Extract the (x, y) coordinate from the center of the cell holding the provided text.  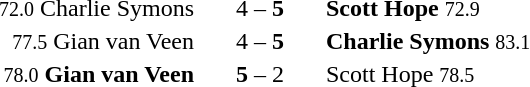
4 – 5 (260, 41)
